From the cell containing the given text, extract its center point as [X, Y] coordinate. 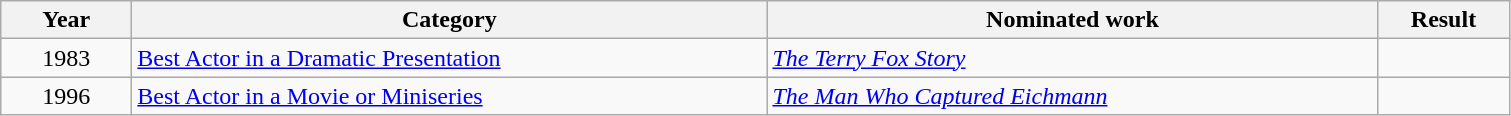
1983 [66, 58]
Best Actor in a Movie or Miniseries [450, 96]
Year [66, 20]
The Terry Fox Story [1072, 58]
Result [1444, 20]
Nominated work [1072, 20]
The Man Who Captured Eichmann [1072, 96]
Category [450, 20]
Best Actor in a Dramatic Presentation [450, 58]
1996 [66, 96]
